From the cell containing the given text, extract its center point as (x, y) coordinate. 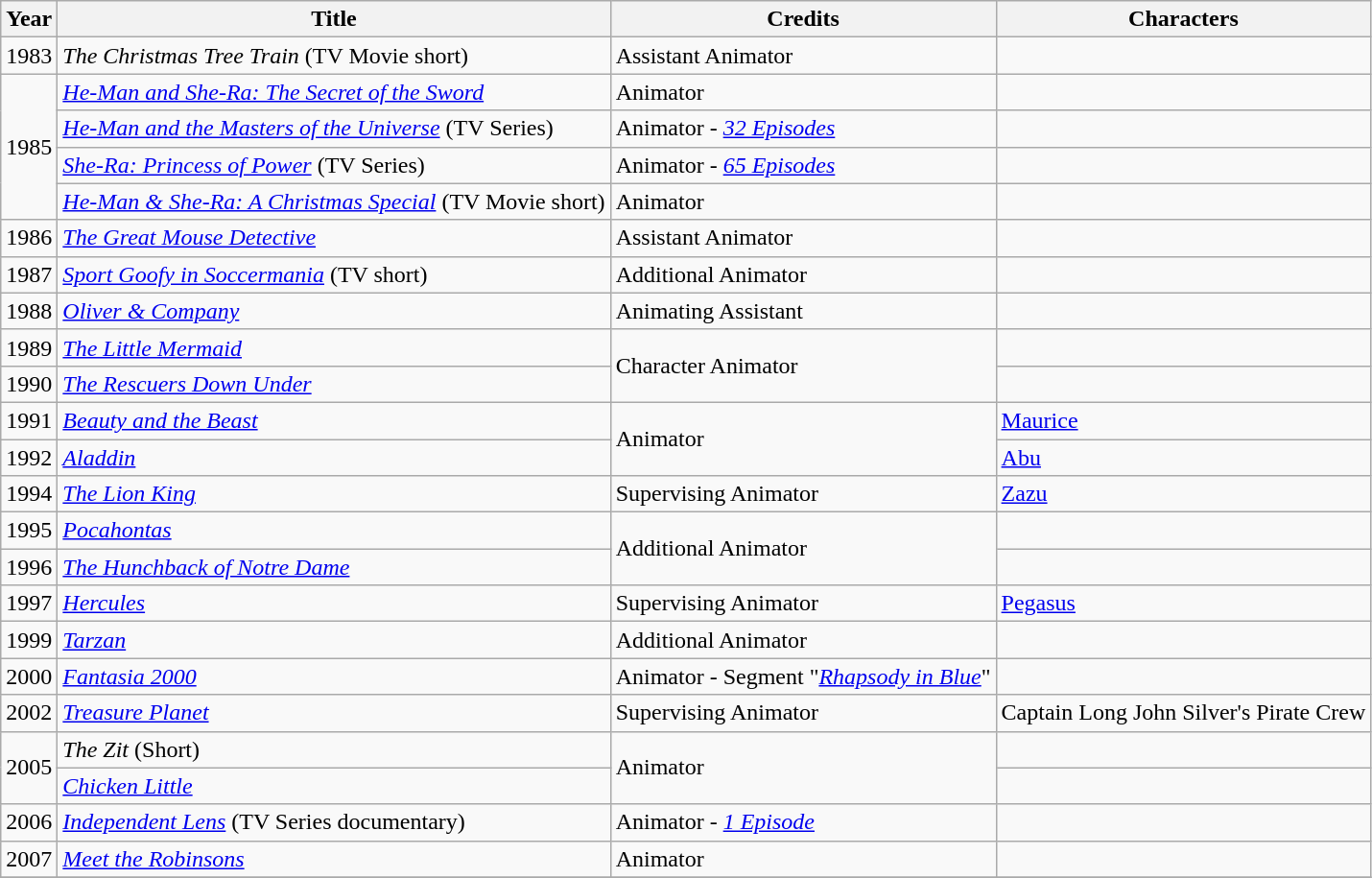
She-Ra: Princess of Power (TV Series) (334, 165)
1991 (29, 420)
The Great Mouse Detective (334, 238)
1995 (29, 531)
2000 (29, 676)
1988 (29, 311)
Pocahontas (334, 531)
Characters (1184, 19)
Independent Lens (TV Series documentary) (334, 822)
The Christmas Tree Train (TV Movie short) (334, 56)
Captain Long John Silver's Pirate Crew (1184, 713)
Pegasus (1184, 604)
1985 (29, 147)
Fantasia 2000 (334, 676)
Title (334, 19)
2007 (29, 859)
Zazu (1184, 494)
Tarzan (334, 640)
1994 (29, 494)
Hercules (334, 604)
He-Man & She-Ra: A Christmas Special (TV Movie short) (334, 202)
Credits (803, 19)
1996 (29, 567)
Animator - 32 Episodes (803, 129)
1983 (29, 56)
Character Animator (803, 366)
2006 (29, 822)
The Rescuers Down Under (334, 384)
Animator - 65 Episodes (803, 165)
The Lion King (334, 494)
He-Man and the Masters of the Universe (TV Series) (334, 129)
Oliver & Company (334, 311)
The Hunchback of Notre Dame (334, 567)
1989 (29, 347)
Aladdin (334, 458)
1997 (29, 604)
1992 (29, 458)
Year (29, 19)
1986 (29, 238)
Treasure Planet (334, 713)
Beauty and the Beast (334, 420)
Animating Assistant (803, 311)
1990 (29, 384)
He-Man and She-Ra: The Secret of the Sword (334, 92)
1987 (29, 274)
Meet the Robinsons (334, 859)
Maurice (1184, 420)
Animator - Segment "Rhapsody in Blue" (803, 676)
Chicken Little (334, 786)
Sport Goofy in Soccermania (TV short) (334, 274)
2002 (29, 713)
Abu (1184, 458)
2005 (29, 768)
The Zit (Short) (334, 749)
The Little Mermaid (334, 347)
1999 (29, 640)
Animator - 1 Episode (803, 822)
